Extract the [X, Y] coordinate from the center of the cell holding the provided text.  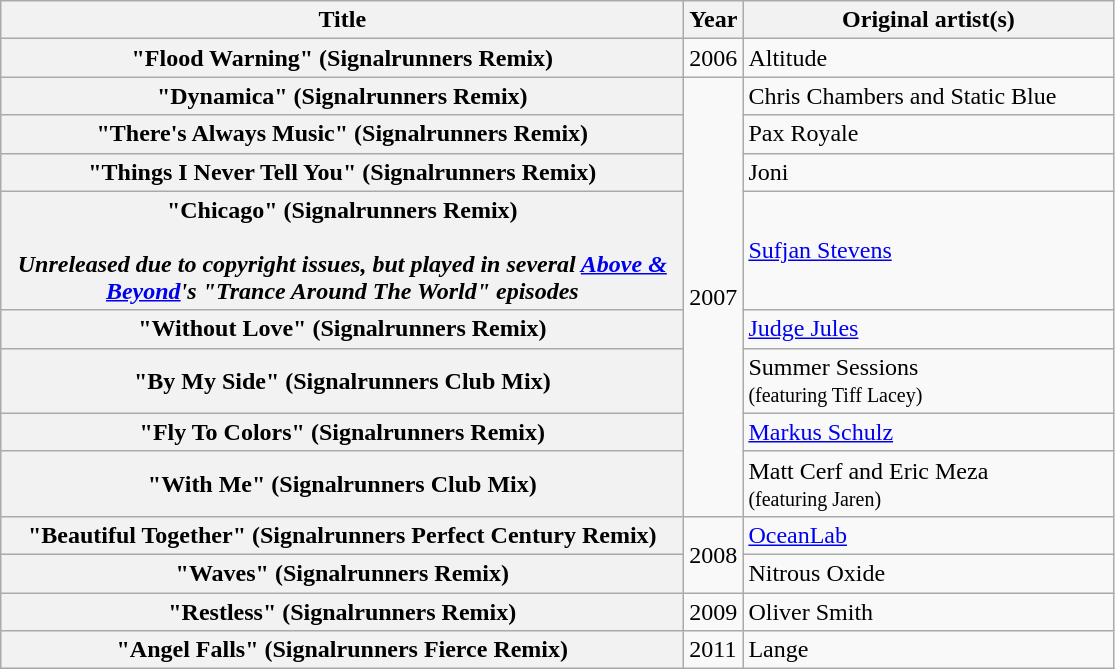
"Without Love" (Signalrunners Remix) [342, 329]
Oliver Smith [928, 611]
"Things I Never Tell You" (Signalrunners Remix) [342, 172]
Original artist(s) [928, 20]
"Beautiful Together" (Signalrunners Perfect Century Remix) [342, 535]
"Dynamica" (Signalrunners Remix) [342, 96]
2009 [714, 611]
2006 [714, 58]
2007 [714, 297]
2008 [714, 554]
Lange [928, 650]
Altitude [928, 58]
Chris Chambers and Static Blue [928, 96]
"Chicago" (Signalrunners Remix)Unreleased due to copyright issues, but played in several Above & Beyond's "Trance Around The World" episodes [342, 250]
"Restless" (Signalrunners Remix) [342, 611]
"With Me" (Signalrunners Club Mix) [342, 484]
"Angel Falls" (Signalrunners Fierce Remix) [342, 650]
"There's Always Music" (Signalrunners Remix) [342, 134]
Matt Cerf and Eric Meza (featuring Jaren) [928, 484]
"Flood Warning" (Signalrunners Remix) [342, 58]
"Fly To Colors" (Signalrunners Remix) [342, 432]
2011 [714, 650]
Title [342, 20]
Judge Jules [928, 329]
Nitrous Oxide [928, 573]
"Waves" (Signalrunners Remix) [342, 573]
OceanLab [928, 535]
Year [714, 20]
Markus Schulz [928, 432]
Joni [928, 172]
Sufjan Stevens [928, 250]
"By My Side" (Signalrunners Club Mix) [342, 380]
Pax Royale [928, 134]
Summer Sessions (featuring Tiff Lacey) [928, 380]
